Locate the cell with the specified text and output its [x, y] center coordinate. 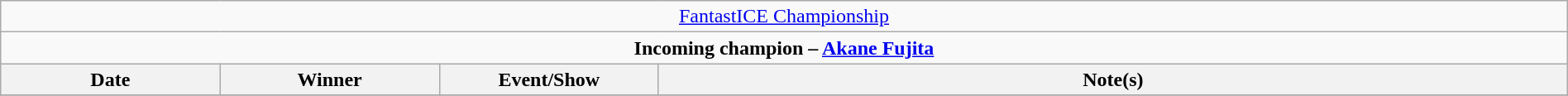
FantastICE Championship [784, 17]
Winner [329, 79]
Incoming champion – Akane Fujita [784, 48]
Event/Show [549, 79]
Note(s) [1113, 79]
Date [111, 79]
